Output the (X, Y) coordinate of the center of the cell containing the given text.  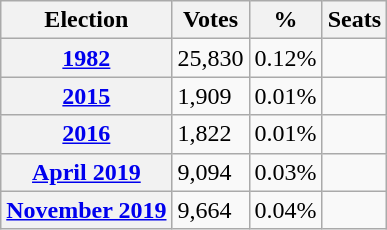
25,830 (210, 58)
0.04% (286, 210)
0.03% (286, 172)
Votes (210, 20)
1,822 (210, 134)
1,909 (210, 96)
Seats (354, 20)
% (286, 20)
November 2019 (86, 210)
1982 (86, 58)
Election (86, 20)
2016 (86, 134)
9,664 (210, 210)
0.12% (286, 58)
2015 (86, 96)
April 2019 (86, 172)
9,094 (210, 172)
